Determine the (X, Y) coordinate at the center of the cell enclosing the given text.  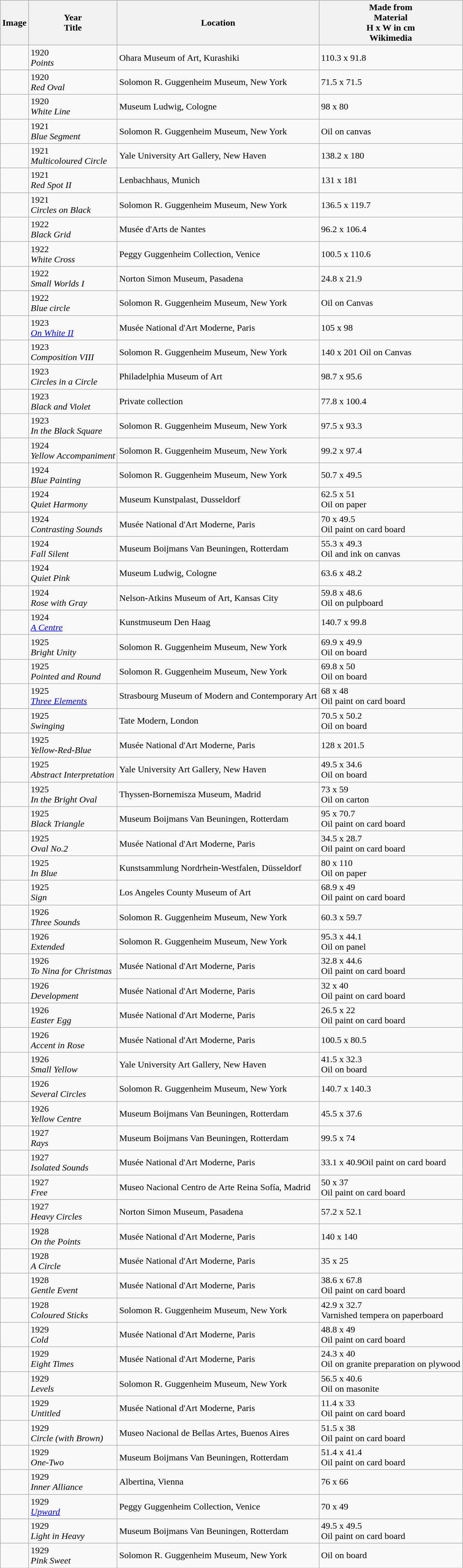
Oil on board (391, 1556)
136.5 x 119.7 (391, 205)
1929Light in Heavy (73, 1531)
1924A Centre (73, 622)
1926To Nina for Christmas (73, 966)
1929Upward (73, 1506)
97.5 x 93.3 (391, 426)
1925Swinging (73, 720)
1926Easter Egg (73, 1015)
68.9 x 49Oil paint on card board (391, 892)
Museo Nacional de Bellas Artes, Buenos Aires (218, 1433)
49.5 x 49.5Oil paint on card board (391, 1531)
1924Rose with Gray (73, 598)
60.3 x 59.7 (391, 917)
70.5 x 50.2Oil on board (391, 720)
71.5 x 71.5 (391, 82)
Ohara Museum of Art, Kurashiki (218, 57)
1921Red Spot II (73, 180)
1923On White II (73, 328)
140 x 140 (391, 1237)
1925Pointed and Round (73, 671)
1929Cold (73, 1335)
1924Fall Silent (73, 549)
1928On the Points (73, 1237)
Made fromMaterialH x W in cmWikimedia (391, 23)
1927Free (73, 1188)
Philadelphia Museum of Art (218, 377)
1927Heavy Circles (73, 1212)
33.1 x 40.9Oil paint on card board (391, 1163)
1925Bright Unity (73, 647)
59.8 x 48.6Oil on pulpboard (391, 598)
1926Small Yellow (73, 1064)
45.5 x 37.6 (391, 1114)
41.5 x 32.3Oil on board (391, 1064)
42.9 x 32.7Varnished tempera on paperboard (391, 1310)
51.4 x 41.4Oil paint on card board (391, 1457)
1922Black Grid (73, 230)
110.3 x 91.8 (391, 57)
Kunstsammlung Nordrhein-Westfalen, Düsseldorf (218, 868)
1927Rays (73, 1138)
1929One-Two (73, 1457)
49.5 x 34.6Oil on board (391, 770)
38.6 x 67.8Oil paint on card board (391, 1286)
99.5 x 74 (391, 1138)
1924Quiet Pink (73, 573)
98.7 x 95.6 (391, 377)
56.5 x 40.6Oil on masonite (391, 1384)
1929Untitled (73, 1408)
69.8 x 50Oil on board (391, 671)
Thyssen-Bornemisza Museum, Madrid (218, 794)
1926Yellow Centre (73, 1114)
Lenbachhaus, Munich (218, 180)
70 x 49.5Oil paint on card board (391, 524)
32 x 40Oil paint on card board (391, 990)
69.9 x 49.9Oil on board (391, 647)
80 x 110Oil on paper (391, 868)
1925Oval No.2 (73, 843)
1925Abstract Interpretation (73, 770)
68 x 48Oil paint on card board (391, 696)
1929Eight Times (73, 1359)
26.5 x 22Oil paint on card board (391, 1015)
24.8 x 21.9 (391, 279)
95.3 x 44.1Oil on panel (391, 941)
55.3 x 49.3Oil and ink on canvas (391, 549)
11.4 x 33Oil paint on card board (391, 1408)
51.5 x 38Oil paint on card board (391, 1433)
Los Angeles County Museum of Art (218, 892)
1922Blue circle (73, 303)
1920Points (73, 57)
1921Blue Segment (73, 131)
77.8 x 100.4 (391, 402)
1925Yellow-Red-Blue (73, 745)
140.7 x 140.3 (391, 1089)
1927Isolated Sounds (73, 1163)
1926Development (73, 990)
1924Yellow Accompaniment (73, 451)
48.8 x 49Oil paint on card board (391, 1335)
1929Circle (with Brown) (73, 1433)
1926Three Sounds (73, 917)
1929Pink Sweet (73, 1556)
70 x 49 (391, 1506)
1923In the Black Square (73, 426)
1921Circles on Black (73, 205)
131 x 181 (391, 180)
99.2 x 97.4 (391, 451)
1929Levels (73, 1384)
1928Gentle Event (73, 1286)
140 x 201 Oil on Canvas (391, 353)
1925In the Bright Oval (73, 794)
105 x 98 (391, 328)
57.2 x 52.1 (391, 1212)
1924Blue Painting (73, 475)
Tate Modern, London (218, 720)
1925Black Triangle (73, 819)
Nelson-Atkins Museum of Art, Kansas City (218, 598)
62.5 x 51Oil on paper (391, 500)
Kunstmuseum Den Haag (218, 622)
Museum Kunstpalast, Dusseldorf (218, 500)
1929Inner Alliance (73, 1482)
100.5 x 110.6 (391, 254)
96.2 x 106.4 (391, 230)
63.6 x 48.2 (391, 573)
95 x 70.7Oil paint on card board (391, 819)
1922Small Worlds I (73, 279)
Museo Nacional Centro de Arte Reina Sofía, Madrid (218, 1188)
1926Extended (73, 941)
1926Accent in Rose (73, 1040)
128 x 201.5 (391, 745)
Musée d'Arts de Nantes (218, 230)
1925Sign (73, 892)
1921Multicoloured Circle (73, 156)
Image (14, 23)
50.7 x 49.5 (391, 475)
Albertina, Vienna (218, 1482)
98 x 80 (391, 106)
24.3 x 40Oil on granite preparation on plywood (391, 1359)
76 x 66 (391, 1482)
1920White Line (73, 106)
140.7 x 99.8 (391, 622)
1928A Circle (73, 1261)
1924Contrasting Sounds (73, 524)
1920Red Oval (73, 82)
Private collection (218, 402)
1923Circles in a Circle (73, 377)
Location (218, 23)
Strasbourg Museum of Modern and Contemporary Art (218, 696)
100.5 x 80.5 (391, 1040)
1923Black and Violet (73, 402)
35 x 25 (391, 1261)
34.5 x 28.7Oil paint on card board (391, 843)
32.8 x 44.6Oil paint on card board (391, 966)
1926Several Circles (73, 1089)
1923Composition VIII (73, 353)
1924Quiet Harmony (73, 500)
Oil on canvas (391, 131)
1928Coloured Sticks (73, 1310)
1922White Cross (73, 254)
YearTitle (73, 23)
1925In Blue (73, 868)
138.2 x 180 (391, 156)
Oil on Canvas (391, 303)
73 x 59Oil on carton (391, 794)
50 x 37Oil paint on card board (391, 1188)
1925Three Elements (73, 696)
